Search for the cell housing the specified text and yield its (X, Y) center coordinate. 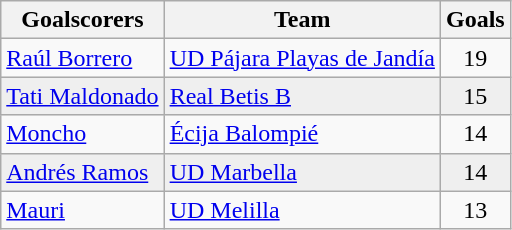
Goalscorers (82, 20)
Moncho (82, 134)
Écija Balompié (302, 134)
19 (475, 58)
UD Pájara Playas de Jandía (302, 58)
Andrés Ramos (82, 172)
Team (302, 20)
13 (475, 210)
Raúl Borrero (82, 58)
UD Marbella (302, 172)
Goals (475, 20)
UD Melilla (302, 210)
Real Betis B (302, 96)
Mauri (82, 210)
Tati Maldonado (82, 96)
15 (475, 96)
